Search for the cell housing the specified text and yield its (x, y) center coordinate. 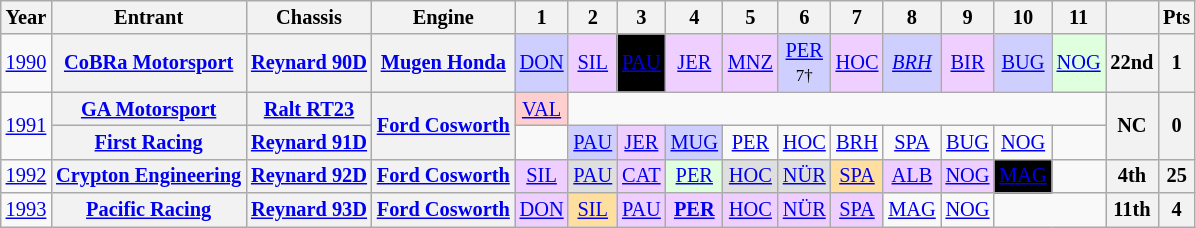
Crypton Engineering (148, 176)
Pts (1176, 17)
3 (642, 17)
4th (1132, 176)
First Racing (148, 142)
22nd (1132, 63)
Reynard 92D (309, 176)
6 (804, 17)
Pacific Racing (148, 210)
2 (592, 17)
1990 (26, 63)
1993 (26, 210)
CoBRa Motorsport (148, 63)
Reynard 91D (309, 142)
1992 (26, 176)
1991 (26, 126)
Year (26, 17)
Entrant (148, 17)
Reynard 93D (309, 210)
VAL (542, 109)
MUG (694, 142)
11th (1132, 210)
7 (858, 17)
BIR (968, 63)
GA Motorsport (148, 109)
Reynard 90D (309, 63)
9 (968, 17)
Mugen Honda (444, 63)
11 (1079, 17)
Engine (444, 17)
10 (1022, 17)
NC (1132, 126)
5 (750, 17)
ALB (912, 176)
CAT (642, 176)
0 (1176, 126)
Ralt RT23 (309, 109)
25 (1176, 176)
MNZ (750, 63)
8 (912, 17)
Chassis (309, 17)
PER7† (804, 63)
